Identify which cell holds the provided text, then report its (X, Y) central coordinate. 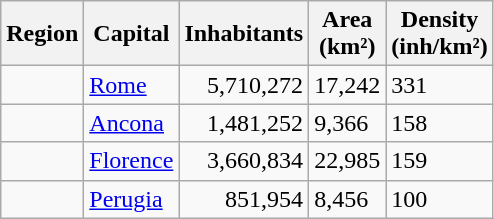
Inhabitants (244, 34)
5,710,272 (244, 85)
8,456 (348, 199)
Florence (132, 161)
9,366 (348, 123)
Area(km²) (348, 34)
22,985 (348, 161)
100 (440, 199)
Rome (132, 85)
Density(inh/km²) (440, 34)
Capital (132, 34)
17,242 (348, 85)
Region (42, 34)
159 (440, 161)
Ancona (132, 123)
Perugia (132, 199)
851,954 (244, 199)
3,660,834 (244, 161)
1,481,252 (244, 123)
331 (440, 85)
158 (440, 123)
